Detect which cell encompasses the target text, then output its [X, Y] center coordinate. 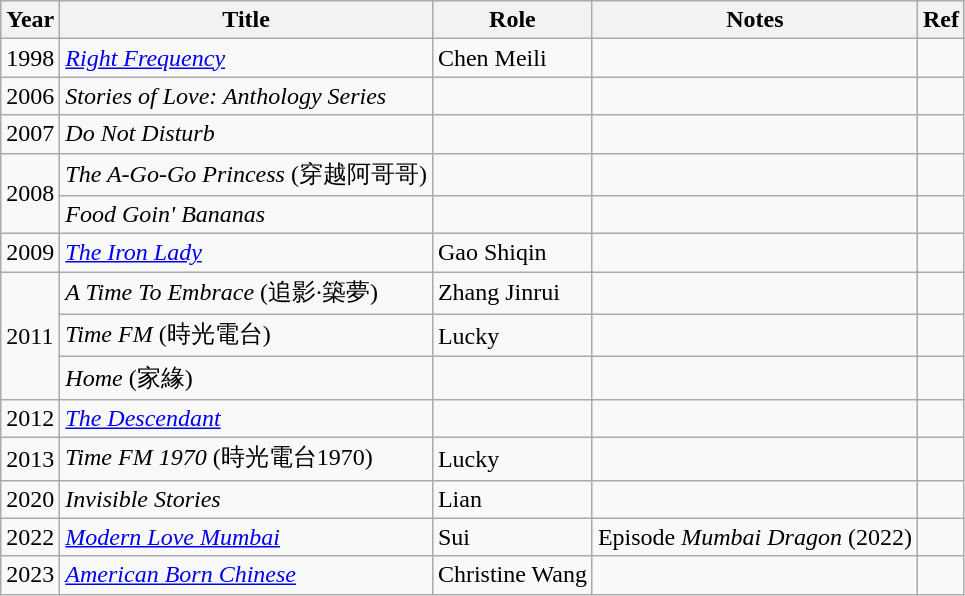
Right Frequency [246, 58]
1998 [30, 58]
Zhang Jinrui [512, 294]
Year [30, 20]
2011 [30, 336]
Invisible Stories [246, 499]
Notes [754, 20]
Food Goin' Bananas [246, 215]
The Iron Lady [246, 253]
2023 [30, 575]
Time FM 1970 (時光電台1970) [246, 458]
Lian [512, 499]
Time FM (時光電台) [246, 336]
2006 [30, 96]
Christine Wang [512, 575]
American Born Chinese [246, 575]
Home (家緣) [246, 378]
Stories of Love: Anthology Series [246, 96]
2007 [30, 134]
The A-Go-Go Princess (穿越阿哥哥) [246, 174]
Role [512, 20]
2013 [30, 458]
A Time To Embrace (追影·築夢) [246, 294]
2012 [30, 418]
Chen Meili [512, 58]
2009 [30, 253]
Title [246, 20]
2008 [30, 194]
Sui [512, 537]
The Descendant [246, 418]
Modern Love Mumbai [246, 537]
2020 [30, 499]
2022 [30, 537]
Gao Shiqin [512, 253]
Do Not Disturb [246, 134]
Ref [940, 20]
Episode Mumbai Dragon (2022) [754, 537]
